Output the [X, Y] coordinate of the center of the cell containing the given text.  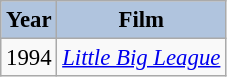
1994 [29, 58]
Film [142, 20]
Little Big League [142, 58]
Year [29, 20]
